Extract the (x, y) coordinate from the center of the cell holding the provided text.  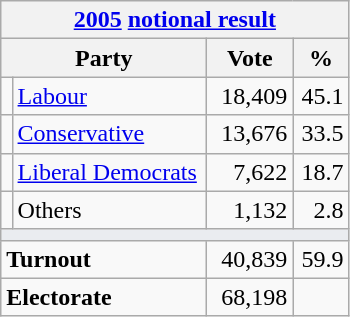
18.7 (321, 172)
40,839 (250, 259)
Party (104, 58)
7,622 (250, 172)
Electorate (104, 297)
Others (110, 210)
1,132 (250, 210)
Vote (250, 58)
18,409 (250, 96)
Liberal Democrats (110, 172)
68,198 (250, 297)
59.9 (321, 259)
33.5 (321, 134)
13,676 (250, 134)
Turnout (104, 259)
Conservative (110, 134)
2005 notional result (175, 20)
45.1 (321, 96)
% (321, 58)
Labour (110, 96)
2.8 (321, 210)
